Search for the cell housing the specified text and yield its [X, Y] center coordinate. 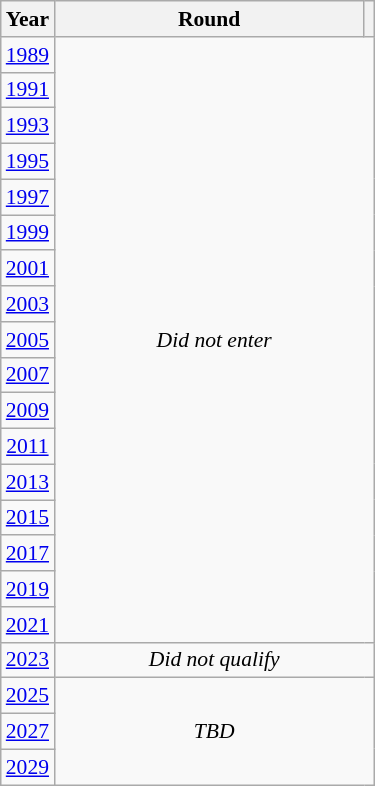
1993 [28, 126]
2027 [28, 732]
2011 [28, 447]
1991 [28, 90]
1999 [28, 233]
2005 [28, 340]
Did not enter [214, 340]
2001 [28, 269]
TBD [214, 732]
2019 [28, 589]
1995 [28, 162]
Did not qualify [214, 660]
2029 [28, 767]
2017 [28, 554]
2013 [28, 482]
2023 [28, 660]
2015 [28, 518]
2009 [28, 411]
1989 [28, 55]
2025 [28, 696]
Year [28, 19]
2007 [28, 375]
2003 [28, 304]
1997 [28, 197]
Round [209, 19]
2021 [28, 625]
